Return [X, Y] of the center of cell containing provided text 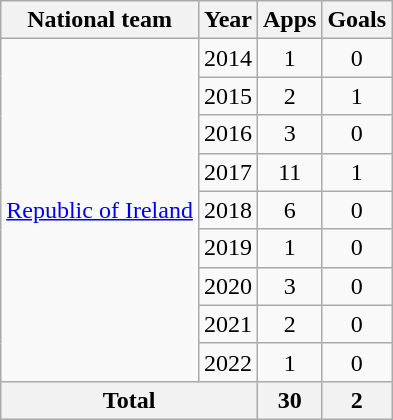
2016 [228, 134]
Total [130, 400]
Goals [357, 20]
2022 [228, 362]
2020 [228, 286]
Apps [289, 20]
2021 [228, 324]
2018 [228, 210]
Year [228, 20]
2017 [228, 172]
11 [289, 172]
6 [289, 210]
2019 [228, 248]
30 [289, 400]
Republic of Ireland [100, 210]
2015 [228, 96]
2014 [228, 58]
National team [100, 20]
